Capture the cell that displays the provided text and extract its [x, y] central coordinate. 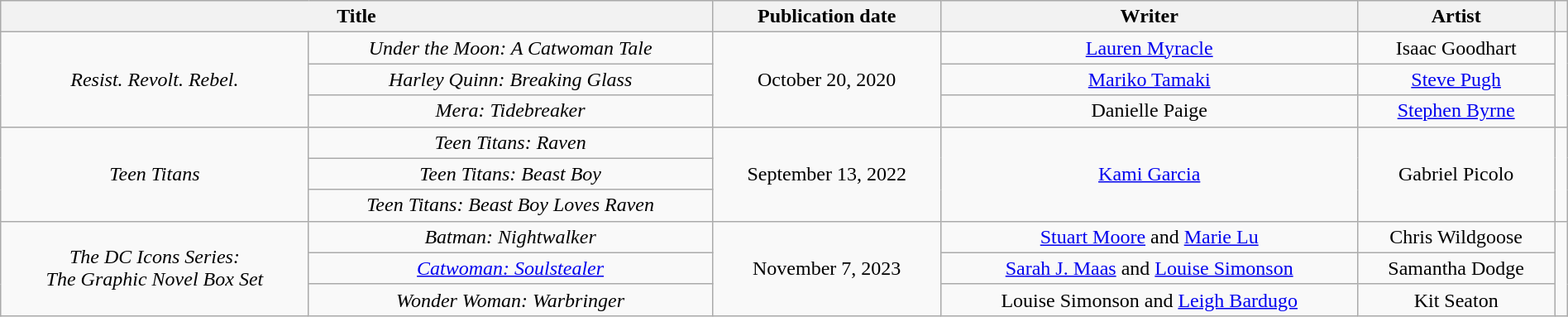
Resist. Revolt. Rebel. [155, 79]
Under the Moon: A Catwoman Tale [510, 48]
Danielle Paige [1150, 111]
Teen Titans: Raven [510, 142]
Catwoman: Soulstealer [510, 268]
November 7, 2023 [827, 268]
Louise Simonson and Leigh Bardugo [1150, 300]
Artist [1456, 17]
Teen Titans: Beast Boy [510, 174]
Mera: Tidebreaker [510, 111]
Gabriel Picolo [1456, 174]
Stephen Byrne [1456, 111]
Teen Titans [155, 174]
October 20, 2020 [827, 79]
Steve Pugh [1456, 79]
Publication date [827, 17]
Kit Seaton [1456, 300]
Mariko Tamaki [1150, 79]
Stuart Moore and Marie Lu [1150, 237]
Lauren Myracle [1150, 48]
Title [356, 17]
Teen Titans: Beast Boy Loves Raven [510, 205]
Isaac Goodhart [1456, 48]
Writer [1150, 17]
Samantha Dodge [1456, 268]
Sarah J. Maas and Louise Simonson [1150, 268]
Kami Garcia [1150, 174]
Harley Quinn: Breaking Glass [510, 79]
September 13, 2022 [827, 174]
Chris Wildgoose [1456, 237]
Wonder Woman: Warbringer [510, 300]
The DC Icons Series: The Graphic Novel Box Set [155, 268]
Batman: Nightwalker [510, 237]
